For the text-containing cell, return its midpoint in (X, Y) coordinate format. 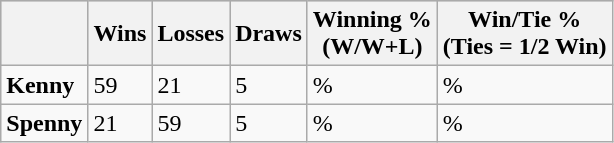
Draws (269, 34)
Losses (191, 34)
Wins (120, 34)
Kenny (44, 85)
Spenny (44, 123)
Winning %(W/W+L) (372, 34)
Win/Tie %(Ties = 1/2 Win) (524, 34)
